Locate the cell with the specified text and output its (X, Y) center coordinate. 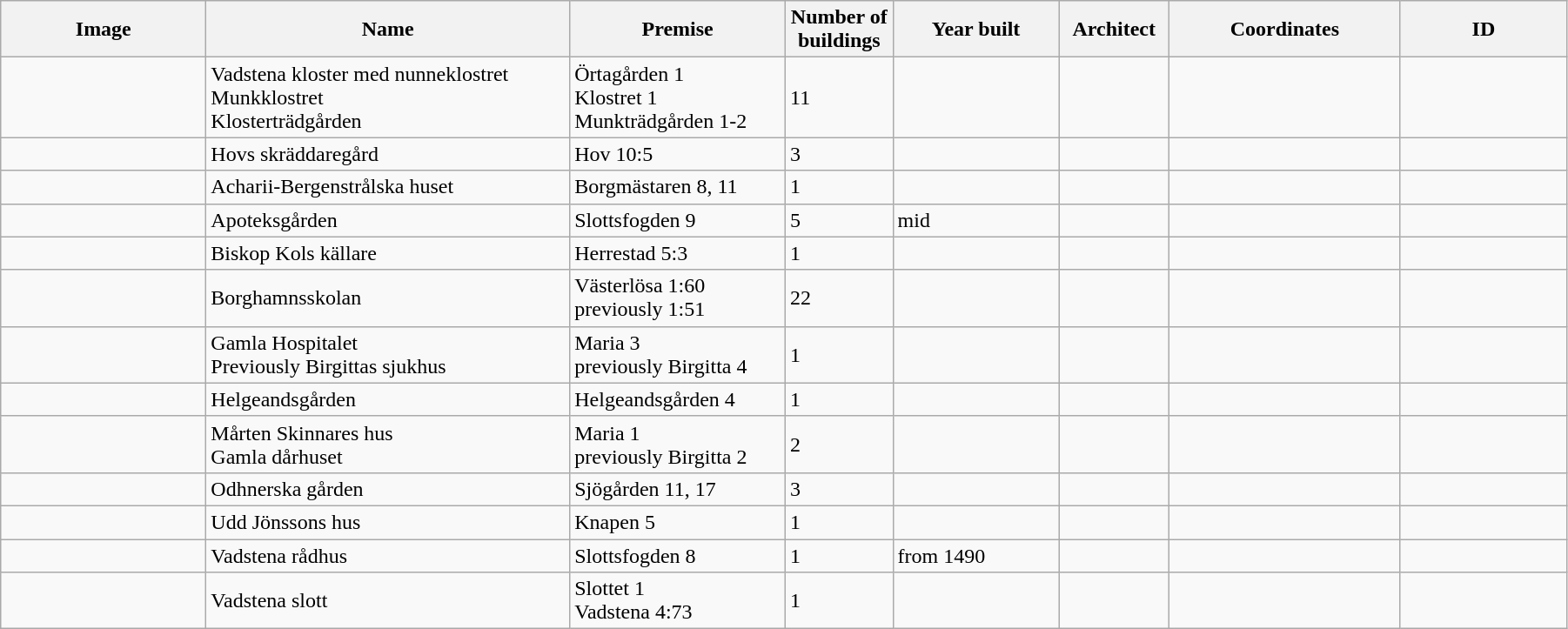
Hov 10:5 (678, 154)
Maria 1previously Birgitta 2 (678, 444)
ID (1483, 30)
Slottsfogden 8 (678, 556)
Slottsfogden 9 (678, 220)
Number ofbuildings (839, 30)
5 (839, 220)
Knapen 5 (678, 522)
Vadstena rådhus (388, 556)
from 1490 (976, 556)
Hovs skräddaregård (388, 154)
Year built (976, 30)
Odhnerska gården (388, 489)
Borgmästaren 8, 11 (678, 187)
Biskop Kols källare (388, 253)
Vadstena kloster med nunneklostretMunkklostretKlosterträdgården (388, 97)
Vadstena slott (388, 600)
Mårten Skinnares husGamla dårhuset (388, 444)
Helgeandsgården 4 (678, 399)
Architect (1114, 30)
Coordinates (1284, 30)
Apoteksgården (388, 220)
Image (104, 30)
mid (976, 220)
2 (839, 444)
Acharii-Bergenstrålska huset (388, 187)
Borghamnsskolan (388, 298)
Gamla HospitaletPreviously Birgittas sjukhus (388, 355)
Örtagården 1Klostret 1Munkträdgården 1-2 (678, 97)
11 (839, 97)
Herrestad 5:3 (678, 253)
Slottet 1Vadstena 4:73 (678, 600)
Sjögården 11, 17 (678, 489)
Udd Jönssons hus (388, 522)
Premise (678, 30)
22 (839, 298)
Helgeandsgården (388, 399)
Name (388, 30)
Västerlösa 1:60previously 1:51 (678, 298)
Maria 3previously Birgitta 4 (678, 355)
